Scan for the cell matching the given text and deliver its (X, Y) coordinate at center. 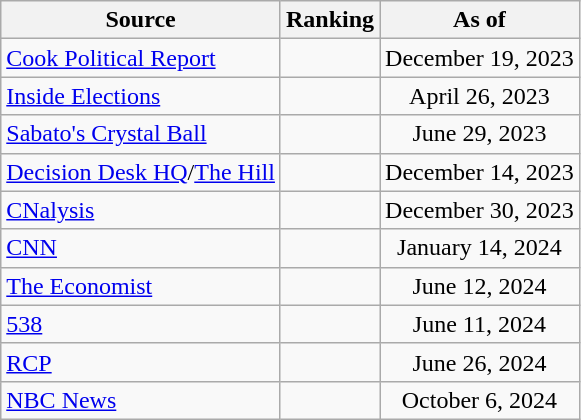
December 14, 2023 (480, 172)
CNN (141, 248)
October 6, 2024 (480, 400)
Sabato's Crystal Ball (141, 134)
Ranking (330, 20)
June 12, 2024 (480, 286)
January 14, 2024 (480, 248)
June 11, 2024 (480, 324)
The Economist (141, 286)
Decision Desk HQ/The Hill (141, 172)
December 19, 2023 (480, 58)
538 (141, 324)
April 26, 2023 (480, 96)
December 30, 2023 (480, 210)
RCP (141, 362)
Source (141, 20)
CNalysis (141, 210)
NBC News (141, 400)
June 26, 2024 (480, 362)
As of (480, 20)
Cook Political Report (141, 58)
Inside Elections (141, 96)
June 29, 2023 (480, 134)
